Determine the (x, y) coordinate at the center of the cell enclosing the given text.  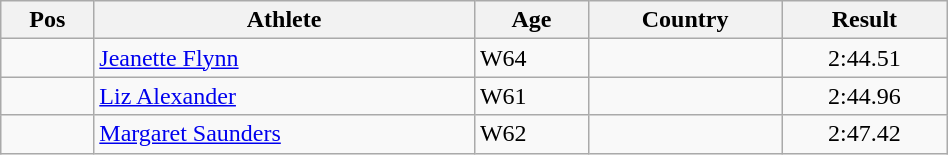
Athlete (284, 20)
2:44.96 (865, 96)
Liz Alexander (284, 96)
Country (684, 20)
W61 (531, 96)
Pos (48, 20)
Jeanette Flynn (284, 58)
2:47.42 (865, 134)
W64 (531, 58)
Age (531, 20)
W62 (531, 134)
2:44.51 (865, 58)
Result (865, 20)
Margaret Saunders (284, 134)
